Scan for the cell matching the given text and deliver its [x, y] coordinate at center. 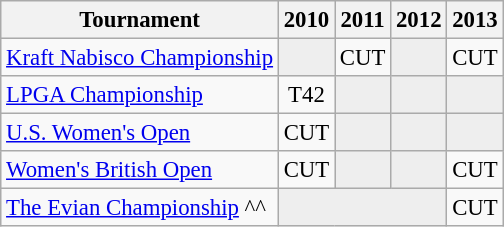
The Evian Championship ^^ [140, 208]
2013 [475, 20]
2011 [363, 20]
LPGA Championship [140, 95]
Women's British Open [140, 170]
Tournament [140, 20]
Kraft Nabisco Championship [140, 58]
T42 [306, 95]
2010 [306, 20]
2012 [419, 20]
U.S. Women's Open [140, 133]
